Find where the given text appears and provide that cell's center as (x, y) coordinate. 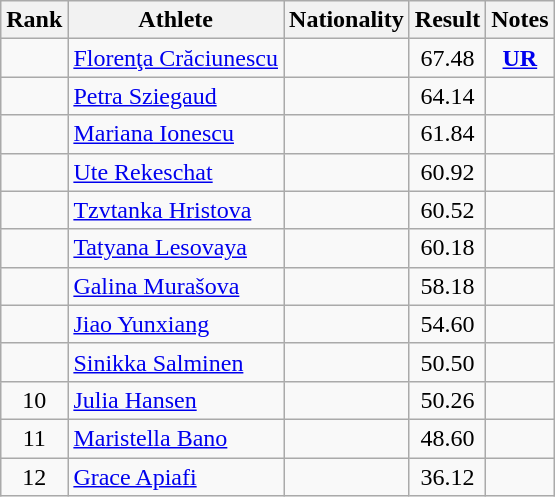
Mariana Ionescu (176, 134)
Grace Apiafi (176, 477)
Julia Hansen (176, 400)
10 (34, 400)
60.18 (447, 248)
58.18 (447, 286)
Tzvtanka Hristova (176, 210)
Galina Murašova (176, 286)
Petra Sziegaud (176, 96)
Florenţa Crăciunescu (176, 58)
Rank (34, 20)
60.52 (447, 210)
Jiao Yunxiang (176, 324)
Nationality (347, 20)
54.60 (447, 324)
67.48 (447, 58)
Notes (520, 20)
Result (447, 20)
61.84 (447, 134)
UR (520, 58)
60.92 (447, 172)
50.50 (447, 362)
Ute Rekeschat (176, 172)
Sinikka Salminen (176, 362)
50.26 (447, 400)
Tatyana Lesovaya (176, 248)
48.60 (447, 438)
Athlete (176, 20)
12 (34, 477)
36.12 (447, 477)
64.14 (447, 96)
11 (34, 438)
Maristella Bano (176, 438)
